Extract the [X, Y] coordinate from the center of the cell holding the provided text.  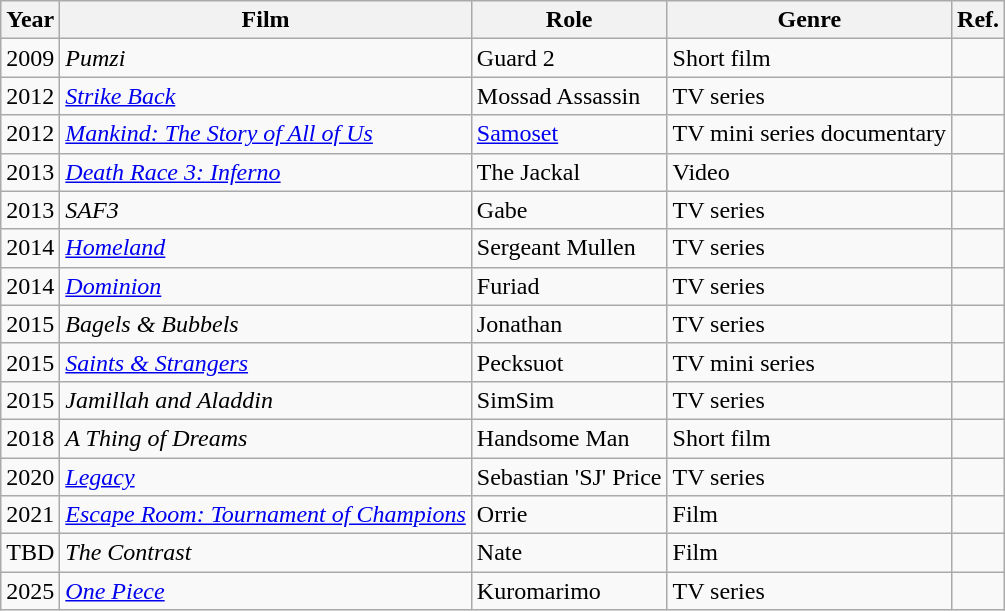
Mossad Assassin [569, 96]
Samoset [569, 134]
Escape Room: Tournament of Champions [266, 515]
Mankind: The Story of All of Us [266, 134]
Sergeant Mullen [569, 248]
Kuromarimo [569, 591]
Sebastian 'SJ' Price [569, 477]
Jonathan [569, 324]
Handsome Man [569, 438]
Furiad [569, 286]
2025 [30, 591]
Guard 2 [569, 58]
Gabe [569, 210]
TV mini series documentary [810, 134]
Nate [569, 553]
Orrie [569, 515]
Pumzi [266, 58]
2018 [30, 438]
Year [30, 20]
Ref. [978, 20]
Bagels & Bubbels [266, 324]
Genre [810, 20]
Dominion [266, 286]
TV mini series [810, 362]
Legacy [266, 477]
Pecksuot [569, 362]
The Jackal [569, 172]
2009 [30, 58]
Death Race 3: Inferno [266, 172]
Homeland [266, 248]
The Contrast [266, 553]
TBD [30, 553]
Jamillah and Aladdin [266, 400]
Strike Back [266, 96]
SimSim [569, 400]
Saints & Strangers [266, 362]
Video [810, 172]
2021 [30, 515]
A Thing of Dreams [266, 438]
SAF3 [266, 210]
Role [569, 20]
One Piece [266, 591]
2020 [30, 477]
